For the text-containing cell, return its midpoint in (x, y) coordinate format. 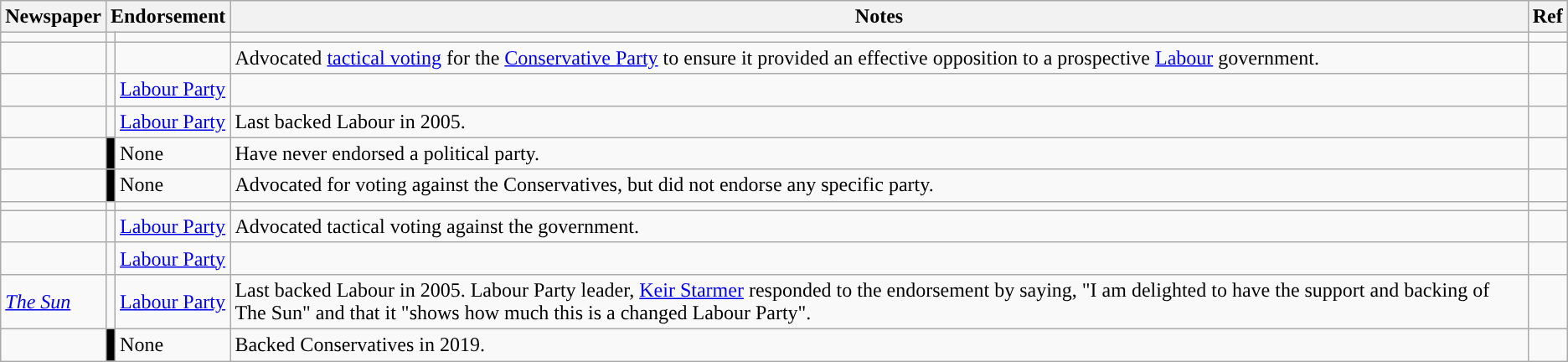
Endorsement (168, 17)
Newspaper (54, 17)
Advocated tactical voting against the government. (879, 226)
Advocated for voting against the Conservatives, but did not endorse any specific party. (879, 185)
Advocated tactical voting for the Conservative Party to ensure it provided an effective opposition to a prospective Labour government. (879, 58)
The Sun (54, 302)
Ref (1548, 17)
Last backed Labour in 2005. (879, 122)
Have never endorsed a political party. (879, 153)
Notes (879, 17)
Backed Conservatives in 2019. (879, 344)
